Search for the cell housing the specified text and yield its [X, Y] center coordinate. 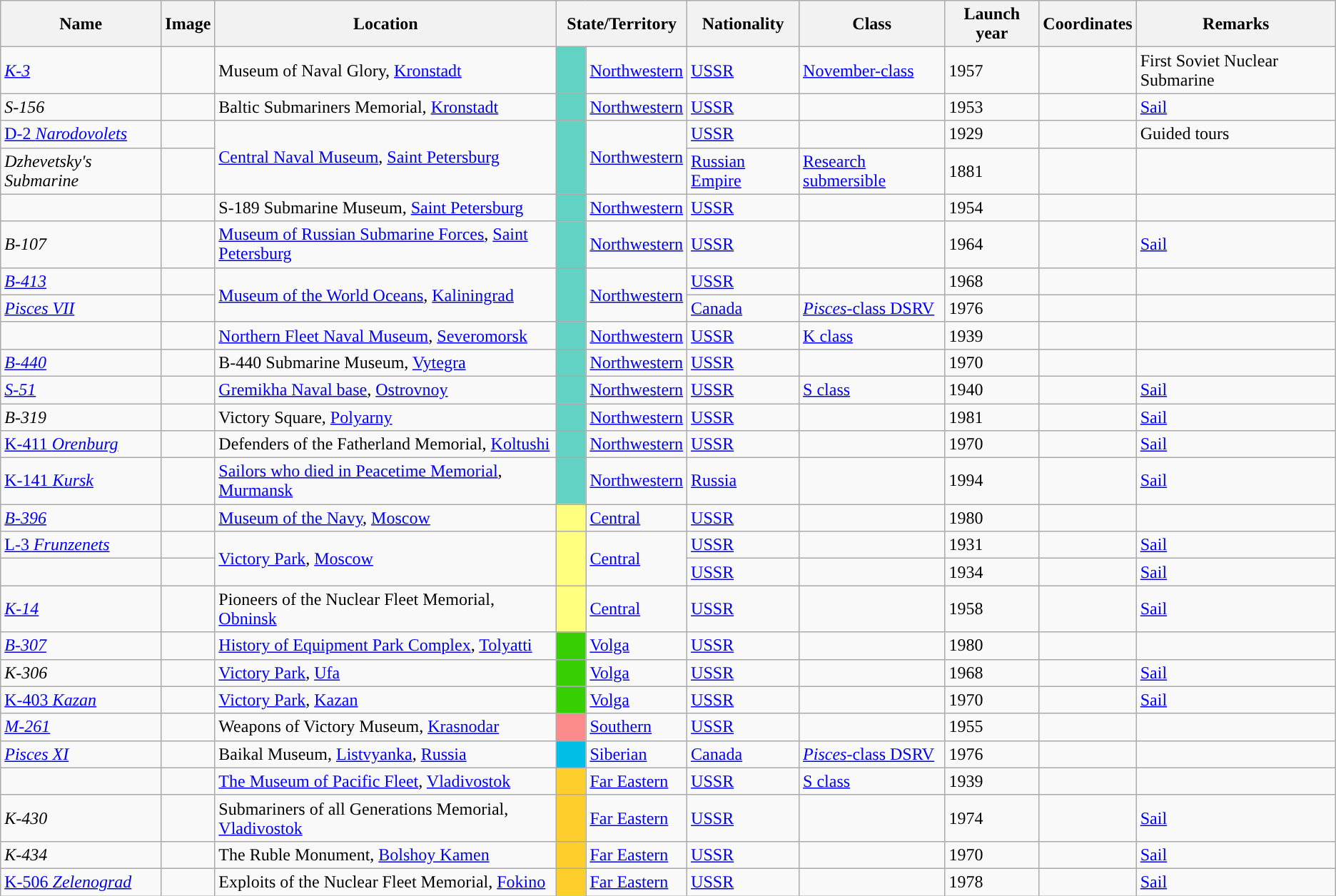
Victory Park, Kazan [385, 700]
Sailors who died in Peacetime Memorial, Murmansk [385, 481]
Victory Park, Ufa [385, 673]
Launch year [992, 24]
First Soviet Nuclear Submarine [1236, 70]
Gremikha Naval base, Ostrovnoy [385, 390]
Weapons of Victory Museum, Krasnodar [385, 727]
Defenders of the Fatherland Memorial, Koltushi [385, 444]
K-3 [81, 70]
1934 [992, 572]
S-189 Submarine Museum, Saint Petersburg [385, 208]
K-141 Kursk [81, 481]
1978 [992, 882]
Image [188, 24]
Victory Park, Moscow [385, 559]
D-2 Narodovolets [81, 134]
B-440 [81, 362]
Guided tours [1236, 134]
L-3 Frunzenets [81, 545]
K-434 [81, 855]
B-307 [81, 646]
Research submersible [872, 171]
1964 [992, 244]
1953 [992, 107]
1929 [992, 134]
1957 [992, 70]
Pisces XI [81, 754]
Exploits of the Nuclear Fleet Memorial, Fokino [385, 882]
State/Territory [622, 24]
K-506 Zelenograd [81, 882]
Nationality [744, 24]
Southern [637, 727]
Baltic Submariners Memorial, Kronstadt [385, 107]
Museum of Russian Submarine Forces, Saint Petersburg [385, 244]
1955 [992, 727]
B-319 [81, 417]
Dzhevetsky's Submarine [81, 171]
1931 [992, 545]
1994 [992, 481]
Pisces VII [81, 308]
Museum of the Navy, Moscow [385, 518]
1958 [992, 609]
Submariners of all Generations Memorial, Vladivostok [385, 818]
Russian Empire [744, 171]
The Ruble Monument, Bolshoy Kamen [385, 855]
Siberian [637, 754]
Location [385, 24]
B-396 [81, 518]
1981 [992, 417]
Name [81, 24]
Class [872, 24]
1940 [992, 390]
B-107 [81, 244]
K-306 [81, 673]
The Museum of Pacific Fleet, Vladivostok [385, 781]
Russia [744, 481]
K class [872, 335]
K-14 [81, 609]
Northern Fleet Naval Museum, Severomorsk [385, 335]
Baikal Museum, Listvyanka, Russia [385, 754]
S-51 [81, 390]
Museum of Naval Glory, Kronstadt [385, 70]
1954 [992, 208]
1881 [992, 171]
November-class [872, 70]
Remarks [1236, 24]
Victory Square, Polyarny [385, 417]
K-430 [81, 818]
Pioneers of the Nuclear Fleet Memorial, Obninsk [385, 609]
B-440 Submarine Museum, Vytegra [385, 362]
S-156 [81, 107]
Museum of the World Oceans, Kaliningrad [385, 295]
K-411 Orenburg [81, 444]
M-261 [81, 727]
Central Naval Museum, Saint Petersburg [385, 157]
1974 [992, 818]
K-403 Kazan [81, 700]
Coordinates [1088, 24]
History of Equipment Park Complex, Tolyatti [385, 646]
B-413 [81, 281]
